Capture the cell that displays the provided text and extract its (X, Y) central coordinate. 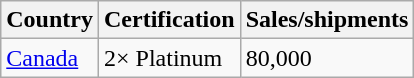
2× Platinum (169, 58)
Certification (169, 20)
80,000 (327, 58)
Sales/shipments (327, 20)
Country (50, 20)
Canada (50, 58)
